For the text-containing cell, return its midpoint in (x, y) coordinate format. 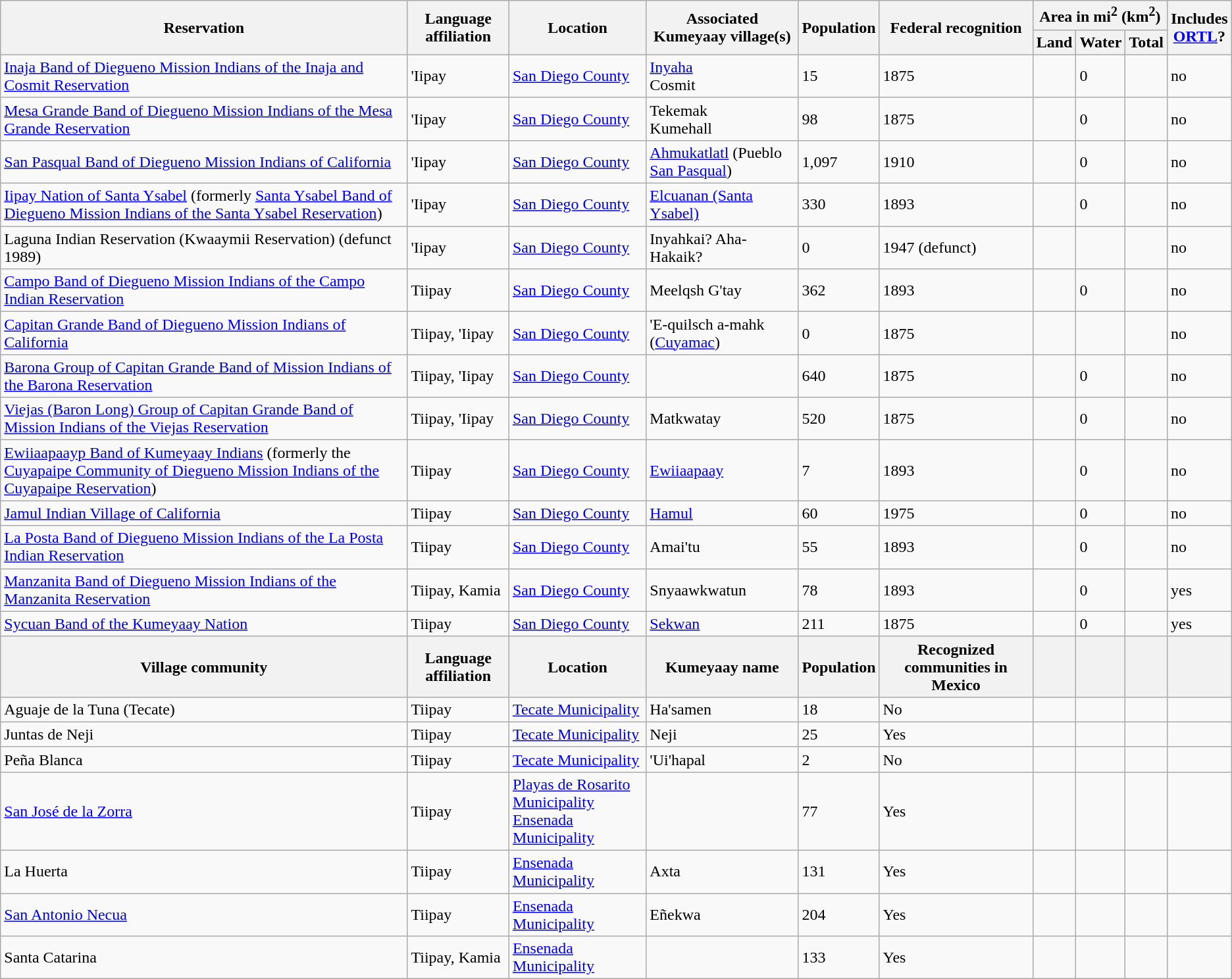
Mesa Grande Band of Diegueno Mission Indians of the Mesa Grande Reservation (204, 118)
Peña Blanca (204, 759)
133 (838, 958)
Santa Catarina (204, 958)
Inaja Band of Diegueno Mission Indians of the Inaja and Cosmit Reservation (204, 76)
520 (838, 418)
Playas de Rosarito MunicipalityEnsenada Municipality (577, 811)
78 (838, 590)
Ahmukatlatl (Pueblo San Pasqual) (723, 162)
Neji (723, 734)
'Ui'hapal (723, 759)
San José de la Zorra (204, 811)
15 (838, 76)
Inyahkai? Aha-Hakaik? (723, 247)
Hamul (723, 513)
Ewiiaapaay (723, 470)
Campo Band of Diegueno Mission Indians of the Campo Indian Reservation (204, 291)
211 (838, 624)
Eñekwa (723, 915)
San Pasqual Band of Diegueno Mission Indians of California (204, 162)
1,097 (838, 162)
1947 (defunct) (956, 247)
Matkwatay (723, 418)
Land (1054, 42)
Axta (723, 872)
2 (838, 759)
77 (838, 811)
204 (838, 915)
Recognized communities in Mexico (956, 666)
Manzanita Band of Diegueno Mission Indians of the Manzanita Reservation (204, 590)
55 (838, 547)
Iipay Nation of Santa Ysabel (formerly Santa Ysabel Band of Diegueno Mission Indians of the Santa Ysabel Reservation) (204, 205)
'E-quilsch a-mahk (Cuyamac) (723, 333)
98 (838, 118)
La Posta Band of Diegueno Mission Indians of the La Posta Indian Reservation (204, 547)
Water (1100, 42)
Barona Group of Capitan Grande Band of Mission Indians of the Barona Reservation (204, 376)
Sekwan (723, 624)
Sycuan Band of the Kumeyaay Nation (204, 624)
Aguaje de la Tuna (Tecate) (204, 709)
330 (838, 205)
1975 (956, 513)
San Antonio Necua (204, 915)
Village community (204, 666)
TekemakKumehall (723, 118)
IncludesORTL? (1199, 28)
Jamul Indian Village of California (204, 513)
Federal recognition (956, 28)
InyahaCosmit (723, 76)
Elcuanan (Santa Ysabel) (723, 205)
Meelqsh G'tay (723, 291)
Laguna Indian Reservation (Kwaaymii Reservation) (defunct 1989) (204, 247)
18 (838, 709)
Total (1146, 42)
Snyaawkwatun (723, 590)
Amai'tu (723, 547)
Associated Kumeyaay village(s) (723, 28)
362 (838, 291)
Juntas de Neji (204, 734)
Ha'samen (723, 709)
Capitan Grande Band of Diegueno Mission Indians of California (204, 333)
60 (838, 513)
1910 (956, 162)
7 (838, 470)
25 (838, 734)
131 (838, 872)
Reservation (204, 28)
Ewiiaapaayp Band of Kumeyaay Indians (formerly the Cuyapaipe Community of Diegueno Mission Indians of the Cuyapaipe Reservation) (204, 470)
Viejas (Baron Long) Group of Capitan Grande Band of Mission Indians of the Viejas Reservation (204, 418)
Area in mi2 (km2) (1100, 16)
La Huerta (204, 872)
Kumeyaay name (723, 666)
640 (838, 376)
